Capture the cell that displays the provided text and extract its [X, Y] central coordinate. 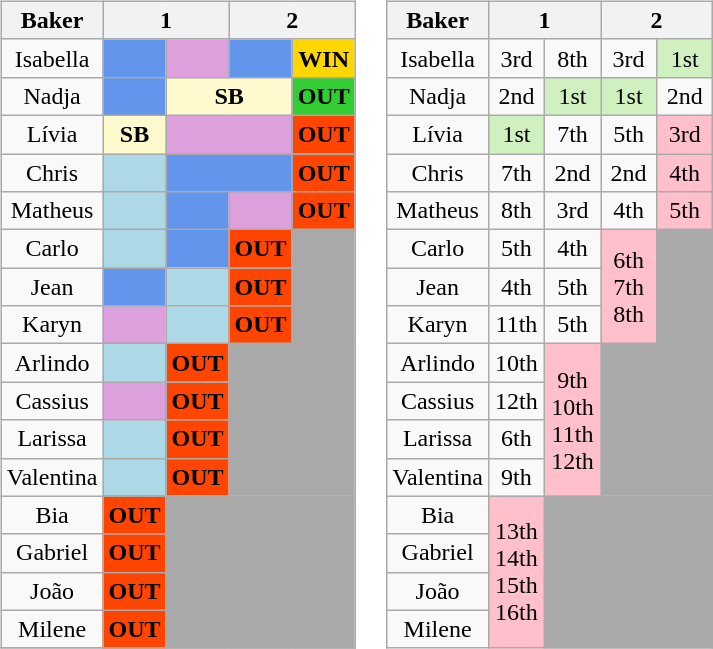
6th7th8th [629, 287]
WIN [324, 58]
6th [516, 439]
11th [516, 325]
10th [516, 363]
13th14th15th16th [516, 572]
12th [516, 401]
9th [516, 477]
9th10th11th12th [572, 420]
